Capture the cell that displays the provided text and extract its (X, Y) central coordinate. 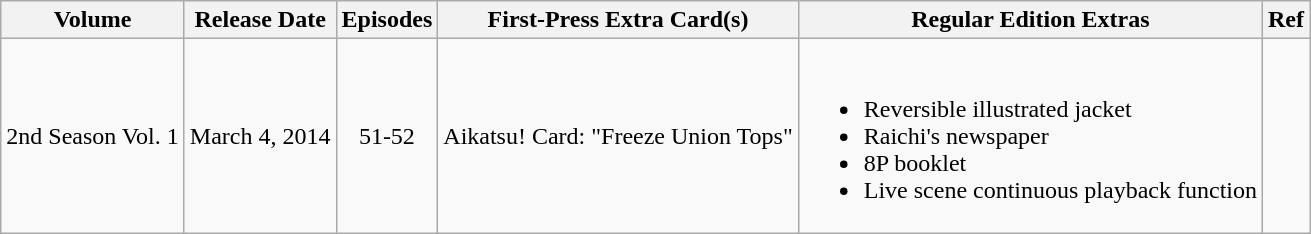
2nd Season Vol. 1 (93, 136)
Ref (1286, 20)
Volume (93, 20)
Regular Edition Extras (1030, 20)
Release Date (260, 20)
Reversible illustrated jacketRaichi's newspaper8P bookletLive scene continuous playback function (1030, 136)
51-52 (387, 136)
Episodes (387, 20)
Aikatsu! Card: "Freeze Union Tops" (618, 136)
First-Press Extra Card(s) (618, 20)
March 4, 2014 (260, 136)
